Detect which cell encompasses the target text, then output its [x, y] center coordinate. 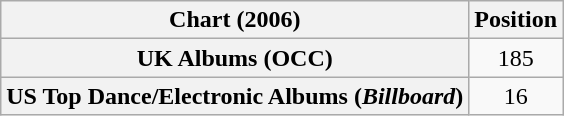
Chart (2006) [235, 20]
US Top Dance/Electronic Albums (Billboard) [235, 96]
Position [516, 20]
UK Albums (OCC) [235, 58]
185 [516, 58]
16 [516, 96]
